Detect which cell encompasses the target text, then output its (X, Y) center coordinate. 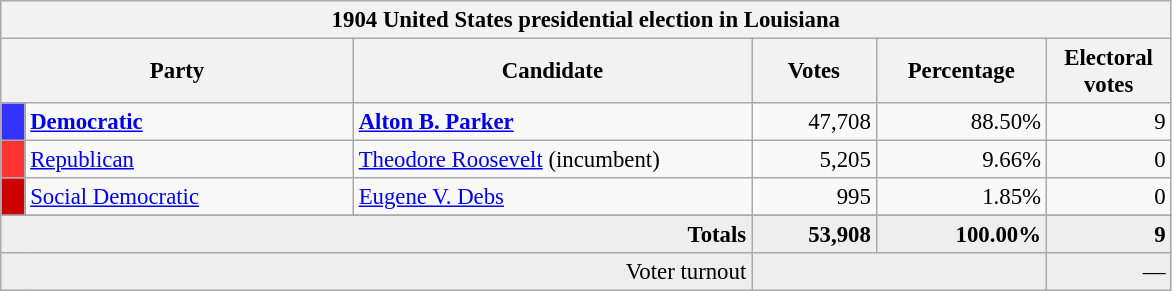
Percentage (961, 72)
5,205 (814, 160)
9.66% (961, 160)
Republican (189, 160)
Totals (376, 235)
88.50% (961, 122)
Eugene V. Debs (552, 197)
47,708 (814, 122)
Candidate (552, 72)
Democratic (189, 122)
100.00% (961, 235)
Theodore Roosevelt (incumbent) (552, 160)
Party (178, 72)
Electoral votes (1108, 72)
Social Democratic (189, 197)
Votes (814, 72)
1.85% (961, 197)
Alton B. Parker (552, 122)
995 (814, 197)
53,908 (814, 235)
1904 United States presidential election in Louisiana (586, 20)
